Scan for the cell matching the given text and deliver its [x, y] coordinate at center. 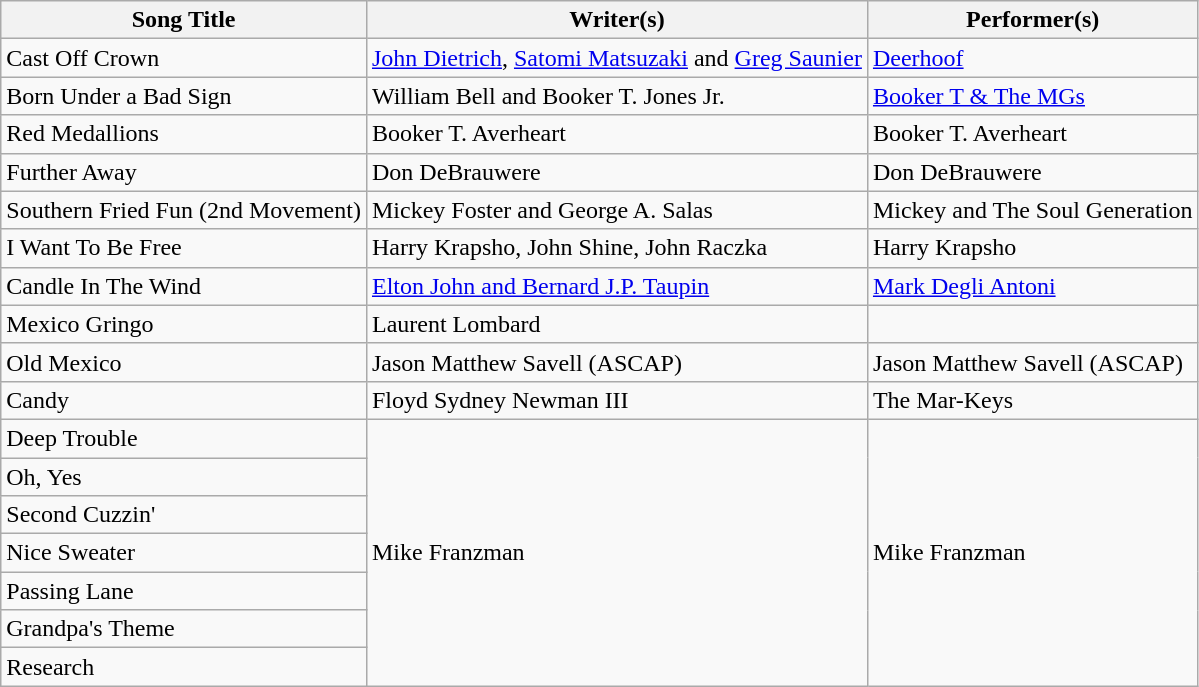
Research [184, 667]
Further Away [184, 172]
Second Cuzzin' [184, 515]
I Want To Be Free [184, 248]
The Mar-Keys [1032, 400]
Mickey Foster and George A. Salas [616, 210]
Mexico Gringo [184, 324]
John Dietrich, Satomi Matsuzaki and Greg Saunier [616, 58]
Nice Sweater [184, 553]
Performer(s) [1032, 20]
William Bell and Booker T. Jones Jr. [616, 96]
Passing Lane [184, 591]
Laurent Lombard [616, 324]
Southern Fried Fun (2nd Movement) [184, 210]
Candle In The Wind [184, 286]
Writer(s) [616, 20]
Cast Off Crown [184, 58]
Booker T & The MGs [1032, 96]
Deep Trouble [184, 438]
Song Title [184, 20]
Mickey and The Soul Generation [1032, 210]
Candy [184, 400]
Oh, Yes [184, 477]
Old Mexico [184, 362]
Elton John and Bernard J.P. Taupin [616, 286]
Harry Krapsho, John Shine, John Raczka [616, 248]
Harry Krapsho [1032, 248]
Deerhoof [1032, 58]
Grandpa's Theme [184, 629]
Red Medallions [184, 134]
Born Under a Bad Sign [184, 96]
Mark Degli Antoni [1032, 286]
Floyd Sydney Newman III [616, 400]
